Search for the cell housing the specified text and yield its [x, y] center coordinate. 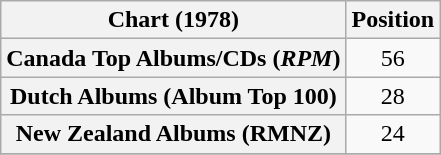
Position [393, 20]
Canada Top Albums/CDs (RPM) [174, 58]
Chart (1978) [174, 20]
Dutch Albums (Album Top 100) [174, 96]
New Zealand Albums (RMNZ) [174, 134]
28 [393, 96]
24 [393, 134]
56 [393, 58]
